Determine the [x, y] coordinate at the center of the cell enclosing the given text.  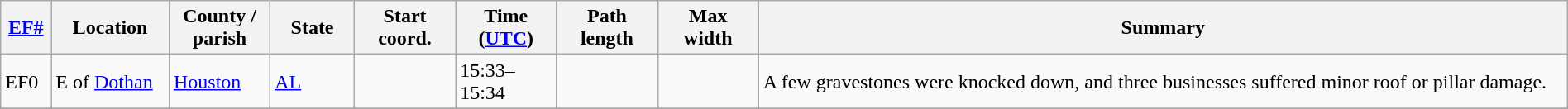
County / parish [219, 28]
Max width [708, 28]
Houston [219, 81]
Time (UTC) [506, 28]
Path length [607, 28]
15:33–15:34 [506, 81]
A few gravestones were knocked down, and three businesses suffered minor roof or pillar damage. [1163, 81]
EF0 [26, 81]
AL [313, 81]
Summary [1163, 28]
EF# [26, 28]
Location [111, 28]
Start coord. [404, 28]
State [313, 28]
E of Dothan [111, 81]
